Identify which cell holds the provided text, then report its [x, y] central coordinate. 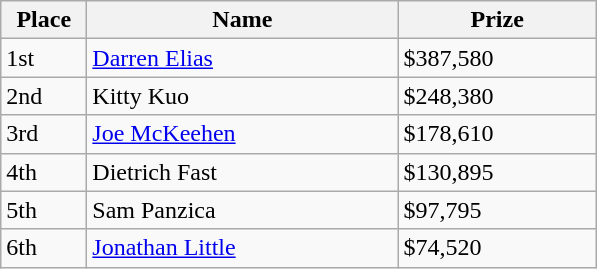
Darren Elias [242, 58]
Place [44, 20]
$97,795 [498, 210]
6th [44, 248]
Joe McKeehen [242, 134]
5th [44, 210]
Dietrich Fast [242, 172]
Kitty Kuo [242, 96]
4th [44, 172]
$387,580 [498, 58]
Sam Panzica [242, 210]
$74,520 [498, 248]
Prize [498, 20]
$178,610 [498, 134]
$248,380 [498, 96]
$130,895 [498, 172]
1st [44, 58]
Name [242, 20]
Jonathan Little [242, 248]
3rd [44, 134]
2nd [44, 96]
